Pinpoint the cell where the given text exists, returning its (x, y) midpoint coordinate. 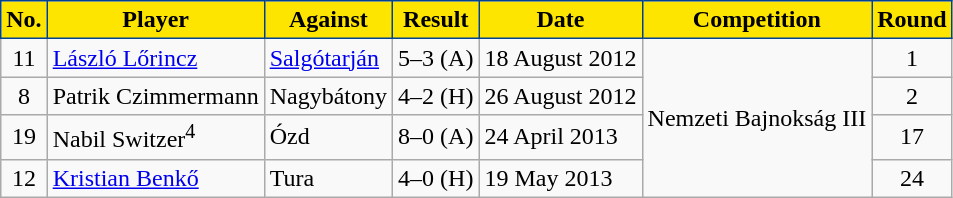
12 (24, 178)
Nabil Switzer4 (156, 138)
8–0 (A) (436, 138)
8 (24, 96)
Kristian Benkő (156, 178)
Player (156, 20)
Tura (328, 178)
Date (560, 20)
Ózd (328, 138)
Result (436, 20)
No. (24, 20)
Competition (757, 20)
19 (24, 138)
Against (328, 20)
26 August 2012 (560, 96)
11 (24, 58)
18 August 2012 (560, 58)
László Lőrincz (156, 58)
4–0 (H) (436, 178)
17 (912, 138)
Nemzeti Bajnokság III (757, 118)
Salgótarján (328, 58)
24 (912, 178)
4–2 (H) (436, 96)
Round (912, 20)
19 May 2013 (560, 178)
1 (912, 58)
Nagybátony (328, 96)
2 (912, 96)
24 April 2013 (560, 138)
5–3 (A) (436, 58)
Patrik Czimmermann (156, 96)
